Capture the cell that displays the provided text and extract its (x, y) central coordinate. 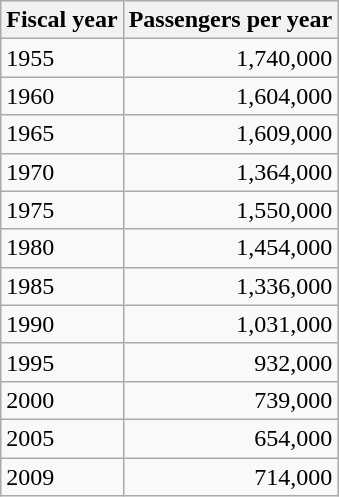
Fiscal year (62, 20)
1965 (62, 134)
1,336,000 (230, 286)
1970 (62, 172)
1,454,000 (230, 248)
932,000 (230, 362)
1,740,000 (230, 58)
1,031,000 (230, 324)
2009 (62, 477)
1,364,000 (230, 172)
2005 (62, 438)
1,604,000 (230, 96)
1990 (62, 324)
1,609,000 (230, 134)
1985 (62, 286)
714,000 (230, 477)
739,000 (230, 400)
654,000 (230, 438)
1,550,000 (230, 210)
1960 (62, 96)
1975 (62, 210)
1980 (62, 248)
1995 (62, 362)
Passengers per year (230, 20)
1955 (62, 58)
2000 (62, 400)
